Provide the [x, y] coordinate of the cell's center where the given text is located.  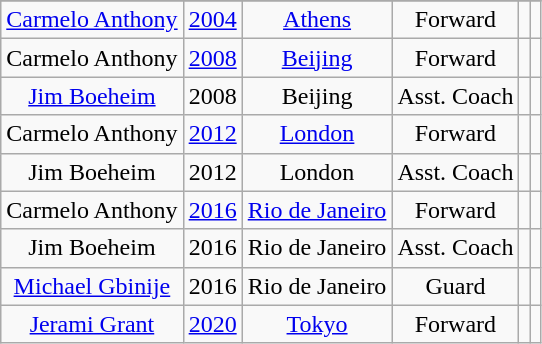
Tokyo [317, 324]
2020 [212, 324]
Michael Gbinije [92, 286]
Jerami Grant [92, 324]
Athens [317, 20]
Guard [456, 286]
2004 [212, 20]
